Determine the (X, Y) coordinate at the center of the cell enclosing the given text.  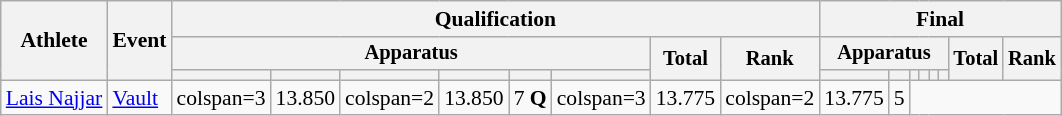
Vault (139, 98)
7 Q (530, 98)
Athlete (54, 40)
Final (940, 19)
Qualification (495, 19)
5 (900, 98)
Lais Najjar (54, 98)
Event (139, 40)
